Pinpoint the cell where the given text exists, returning its (X, Y) midpoint coordinate. 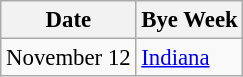
Date (68, 20)
Indiana (190, 58)
Bye Week (190, 20)
November 12 (68, 58)
